Find where the given text appears and provide that cell's center as (x, y) coordinate. 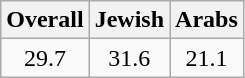
Overall (45, 20)
21.1 (207, 58)
29.7 (45, 58)
Jewish (129, 20)
Arabs (207, 20)
31.6 (129, 58)
